Scan for the cell matching the given text and deliver its (x, y) coordinate at center. 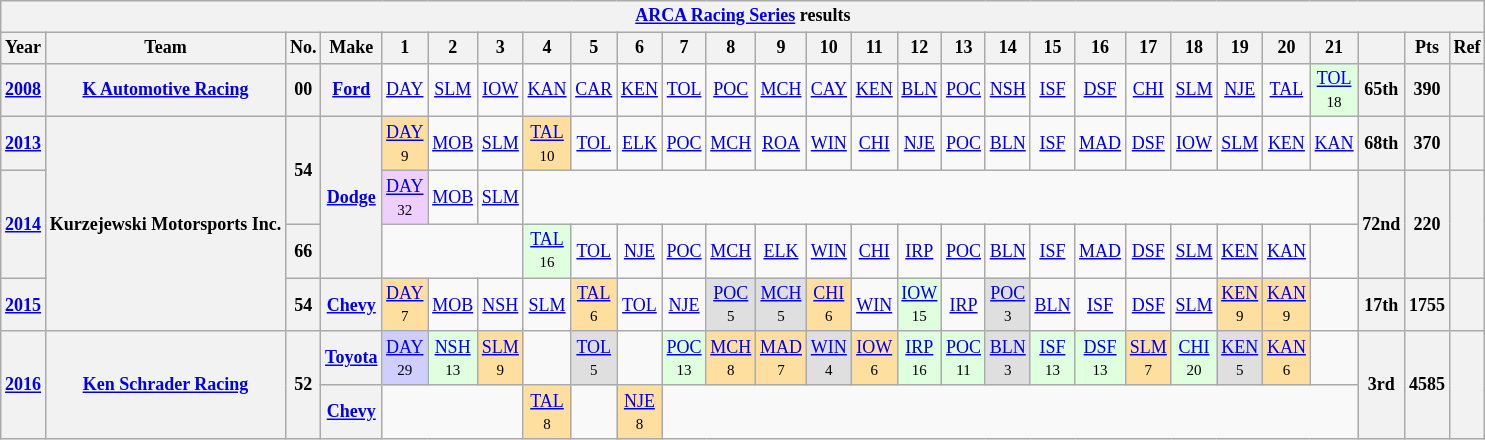
Ford (352, 90)
TOL18 (1334, 90)
CHI6 (828, 305)
18 (1194, 48)
Dodge (352, 198)
9 (782, 48)
DAY7 (405, 305)
2008 (24, 90)
TAL8 (547, 412)
2014 (24, 224)
Make (352, 48)
POC13 (684, 358)
IOW6 (874, 358)
5 (594, 48)
DAY9 (405, 144)
DAY (405, 90)
DSF13 (1100, 358)
TAL16 (547, 251)
K Automotive Racing (165, 90)
65th (1382, 90)
370 (1428, 144)
POC3 (1008, 305)
NJE8 (640, 412)
12 (920, 48)
Team (165, 48)
2 (453, 48)
15 (1052, 48)
3 (500, 48)
MCH5 (782, 305)
66 (304, 251)
DAY29 (405, 358)
IOW15 (920, 305)
MCH8 (731, 358)
3rd (1382, 384)
14 (1008, 48)
KEN5 (1240, 358)
No. (304, 48)
ROA (782, 144)
72nd (1382, 224)
1755 (1428, 305)
Year (24, 48)
68th (1382, 144)
6 (640, 48)
DAY32 (405, 197)
4585 (1428, 384)
1 (405, 48)
4 (547, 48)
17 (1148, 48)
Kurzejewski Motorsports Inc. (165, 224)
7 (684, 48)
390 (1428, 90)
CAR (594, 90)
TAL (1287, 90)
Toyota (352, 358)
NSH13 (453, 358)
KAN6 (1287, 358)
Ken Schrader Racing (165, 384)
19 (1240, 48)
MAD7 (782, 358)
00 (304, 90)
TAL10 (547, 144)
CHI20 (1194, 358)
20 (1287, 48)
ISF13 (1052, 358)
220 (1428, 224)
13 (964, 48)
ARCA Racing Series results (743, 16)
KAN9 (1287, 305)
21 (1334, 48)
2013 (24, 144)
TAL6 (594, 305)
POC11 (964, 358)
2015 (24, 305)
IRP16 (920, 358)
WIN4 (828, 358)
KEN9 (1240, 305)
10 (828, 48)
CAY (828, 90)
52 (304, 384)
TOL5 (594, 358)
16 (1100, 48)
Pts (1428, 48)
BLN3 (1008, 358)
SLM9 (500, 358)
SLM7 (1148, 358)
8 (731, 48)
POC5 (731, 305)
17th (1382, 305)
2016 (24, 384)
Ref (1467, 48)
11 (874, 48)
